Search for the cell housing the specified text and yield its [X, Y] center coordinate. 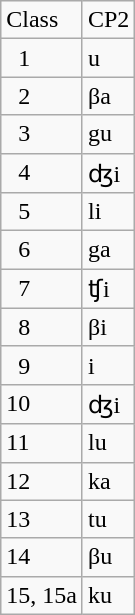
5 [42, 212]
Class [42, 20]
2 [42, 96]
12 [42, 481]
βa [108, 96]
ga [108, 250]
9 [42, 365]
1 [42, 58]
lu [108, 443]
6 [42, 250]
10 [42, 404]
βu [108, 557]
3 [42, 134]
7 [42, 289]
ʧi [108, 289]
u [108, 58]
tu [108, 519]
βi [108, 327]
8 [42, 327]
CP2 [108, 20]
14 [42, 557]
13 [42, 519]
15, 15a [42, 595]
gu [108, 134]
11 [42, 443]
ka [108, 481]
i [108, 365]
li [108, 212]
ku [108, 595]
4 [42, 173]
